Return the (X, Y) coordinate for the center point of the cell that contains the specified text.  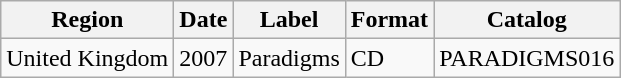
PARADIGMS016 (527, 58)
Catalog (527, 20)
Paradigms (289, 58)
CD (389, 58)
Region (88, 20)
Label (289, 20)
Format (389, 20)
United Kingdom (88, 58)
Date (204, 20)
2007 (204, 58)
